Extract the (X, Y) coordinate from the center of the cell holding the provided text.  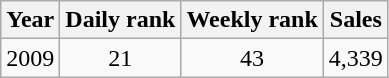
Weekly rank (252, 20)
4,339 (356, 58)
43 (252, 58)
Year (30, 20)
Sales (356, 20)
2009 (30, 58)
21 (120, 58)
Daily rank (120, 20)
